Determine the (x, y) coordinate at the center of the cell enclosing the given text.  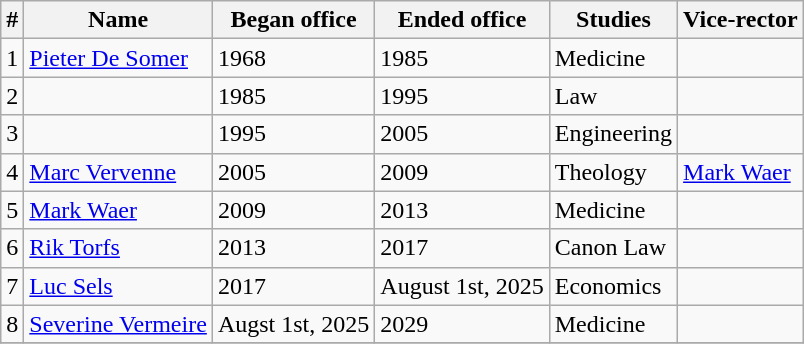
2 (12, 96)
4 (12, 172)
2029 (462, 324)
Augst 1st, 2025 (293, 324)
Vice-rector (741, 20)
Rik Torfs (118, 248)
5 (12, 210)
Canon Law (613, 248)
Engineering (613, 134)
7 (12, 286)
Ended office (462, 20)
Severine Vermeire (118, 324)
1 (12, 58)
Began office (293, 20)
Economics (613, 286)
1968 (293, 58)
6 (12, 248)
3 (12, 134)
Studies (613, 20)
8 (12, 324)
Name (118, 20)
# (12, 20)
Law (613, 96)
Theology (613, 172)
Luc Sels (118, 286)
Marc Vervenne (118, 172)
Pieter De Somer (118, 58)
August 1st, 2025 (462, 286)
